Capture the cell that displays the provided text and extract its (X, Y) central coordinate. 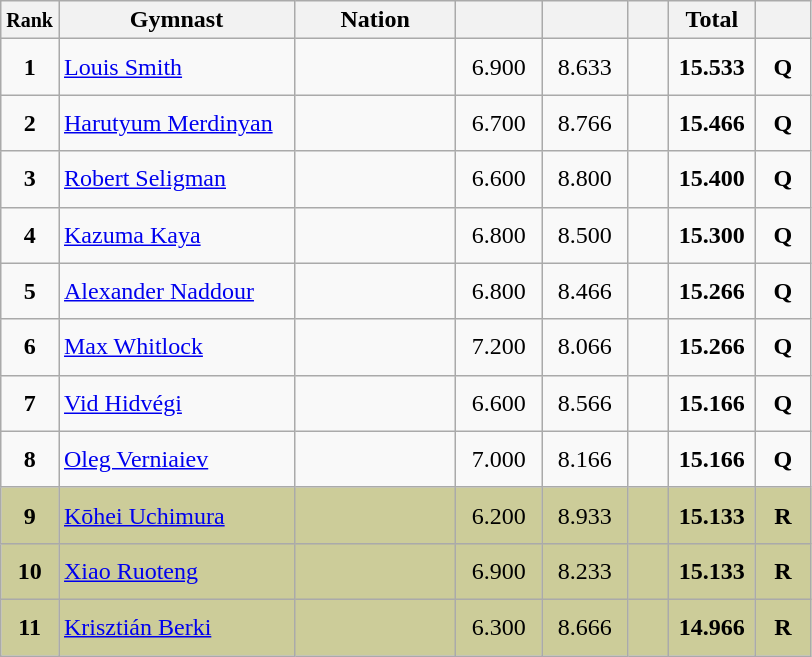
6 (30, 347)
Krisztián Berki (176, 627)
Total (712, 20)
9 (30, 515)
8.633 (585, 67)
8.500 (585, 235)
14.966 (712, 627)
15.466 (712, 123)
5 (30, 291)
Gymnast (176, 20)
8.066 (585, 347)
8.800 (585, 179)
7 (30, 403)
Xiao Ruoteng (176, 571)
6.700 (499, 123)
15.533 (712, 67)
8.466 (585, 291)
15.300 (712, 235)
8.166 (585, 459)
8.233 (585, 571)
Vid Hidvégi (176, 403)
6.300 (499, 627)
Max Whitlock (176, 347)
4 (30, 235)
Harutyum Merdinyan (176, 123)
15.400 (712, 179)
3 (30, 179)
6.200 (499, 515)
Nation (376, 20)
8.933 (585, 515)
Louis Smith (176, 67)
8 (30, 459)
8.666 (585, 627)
Kōhei Uchimura (176, 515)
8.566 (585, 403)
11 (30, 627)
1 (30, 67)
Alexander Naddour (176, 291)
2 (30, 123)
Robert Seligman (176, 179)
Kazuma Kaya (176, 235)
7.200 (499, 347)
7.000 (499, 459)
Oleg Verniaiev (176, 459)
10 (30, 571)
8.766 (585, 123)
Rank (30, 20)
